Search for the cell housing the specified text and yield its [X, Y] center coordinate. 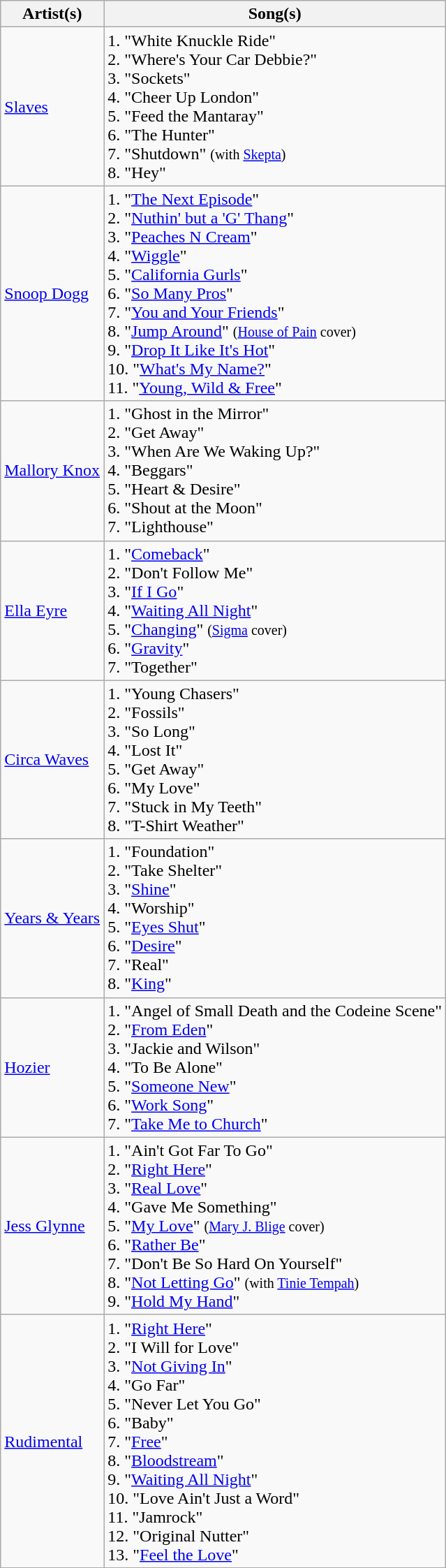
1. "Ghost in the Mirror" 2. "Get Away" 3. "When Are We Waking Up?" 4. "Beggars" 5. "Heart & Desire" 6. "Shout at the Moon" 7. "Lighthouse" [275, 471]
1. "Young Chasers" 2. "Fossils" 3. "So Long" 4. "Lost It" 5. "Get Away" 6. "My Love" 7. "Stuck in My Teeth" 8. "T-Shirt Weather" [275, 760]
Hozier [52, 1067]
Song(s) [275, 14]
Rudimental [52, 1441]
1. "Comeback" 2. "Don't Follow Me" 3. "If I Go" 4. "Waiting All Night" 5. "Changing" (Sigma cover) 6. "Gravity" 7. "Together" [275, 610]
Jess Glynne [52, 1226]
Ella Eyre [52, 610]
Years & Years [52, 918]
Mallory Knox [52, 471]
Artist(s) [52, 14]
Circa Waves [52, 760]
Slaves [52, 106]
1. "Foundation" 2. "Take Shelter" 3. "Shine" 4. "Worship" 5. "Eyes Shut" 6. "Desire" 7. "Real" 8. "King" [275, 918]
Snoop Dogg [52, 293]
